Detect which cell encompasses the target text, then output its [X, Y] center coordinate. 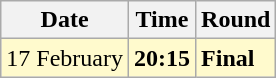
20:15 [162, 58]
Time [162, 20]
Final [236, 58]
Round [236, 20]
Date [65, 20]
17 February [65, 58]
